Pinpoint the cell where the given text exists, returning its (X, Y) midpoint coordinate. 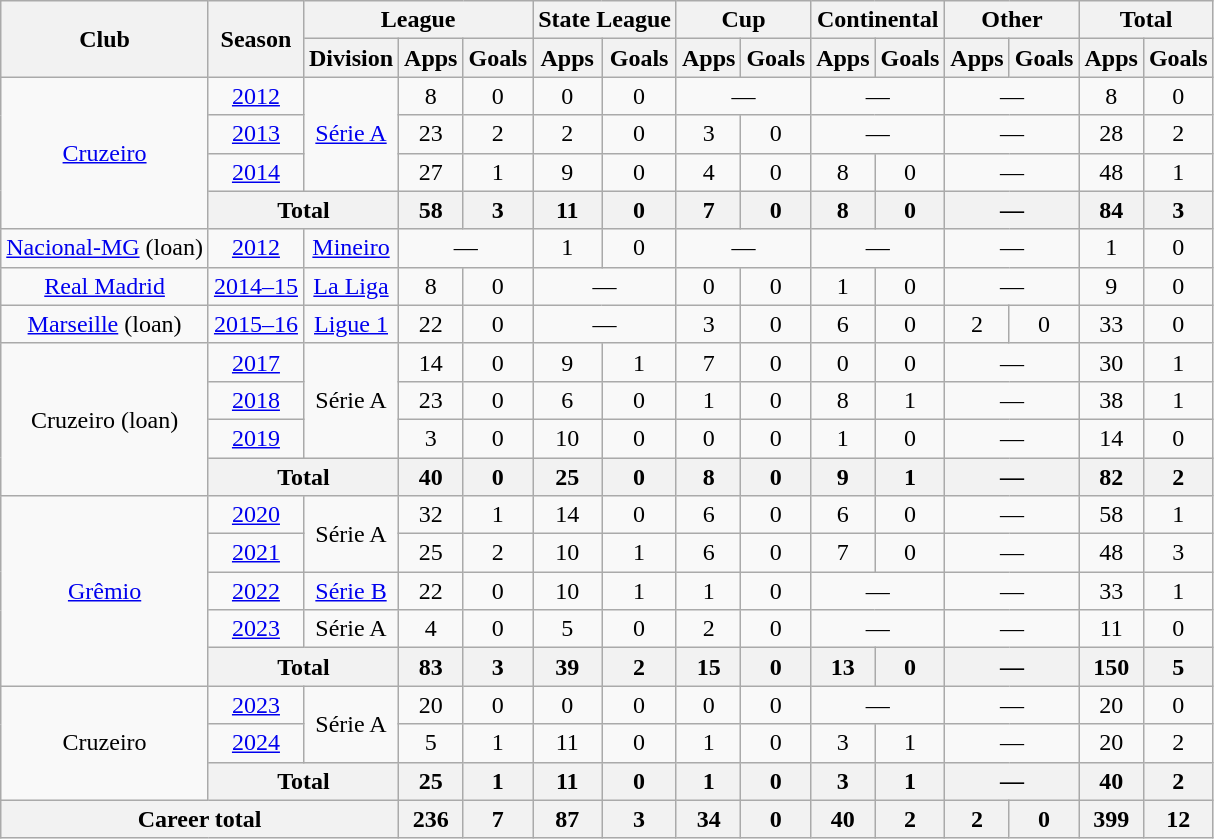
Série B (350, 591)
2021 (256, 553)
39 (568, 667)
Season (256, 39)
28 (1111, 134)
Nacional-MG (loan) (105, 248)
La Liga (350, 286)
12 (1178, 819)
32 (431, 515)
Division (350, 58)
Mineiro (350, 248)
82 (1111, 477)
Career total (200, 819)
399 (1111, 819)
87 (568, 819)
15 (708, 667)
2018 (256, 400)
Club (105, 39)
2022 (256, 591)
2015–16 (256, 324)
2013 (256, 134)
84 (1111, 210)
Cruzeiro (loan) (105, 419)
2014 (256, 172)
30 (1111, 362)
13 (843, 667)
Marseille (loan) (105, 324)
League (418, 20)
34 (708, 819)
236 (431, 819)
2017 (256, 362)
2019 (256, 438)
2014–15 (256, 286)
Continental (878, 20)
2024 (256, 743)
State League (605, 20)
Other (1012, 20)
27 (431, 172)
Cup (743, 20)
150 (1111, 667)
83 (431, 667)
38 (1111, 400)
2020 (256, 515)
Ligue 1 (350, 324)
Grêmio (105, 591)
Real Madrid (105, 286)
